Scan for the cell matching the given text and deliver its (x, y) coordinate at center. 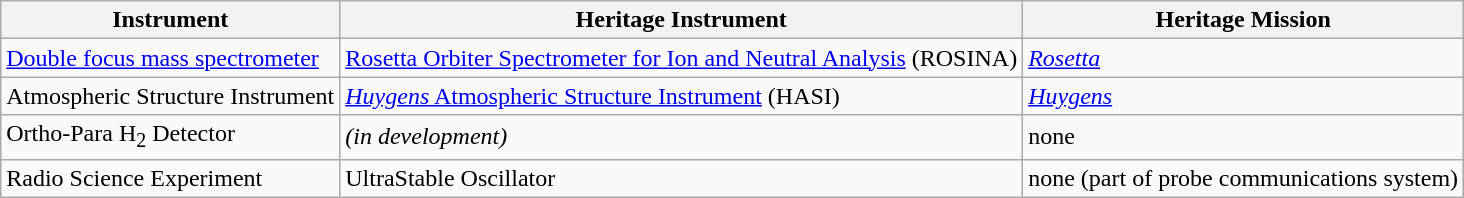
Huygens Atmospheric Structure Instrument (HASI) (682, 96)
none (1244, 137)
UltraStable Oscillator (682, 178)
Ortho-Para H2 Detector (170, 137)
(in development) (682, 137)
Rosetta (1244, 58)
Atmospheric Structure Instrument (170, 96)
Rosetta Orbiter Spectrometer for Ion and Neutral Analysis (ROSINA) (682, 58)
none (part of probe communications system) (1244, 178)
Instrument (170, 20)
Heritage Instrument (682, 20)
Double focus mass spectrometer (170, 58)
Radio Science Experiment (170, 178)
Heritage Mission (1244, 20)
Huygens (1244, 96)
